Return (X, Y) of the center of cell containing provided text 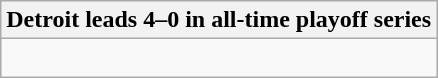
Detroit leads 4–0 in all-time playoff series (219, 20)
